Provide the [x, y] coordinate of the cell's center where the given text is located.  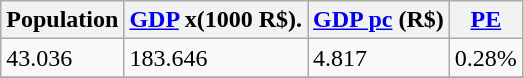
PE [486, 20]
43.036 [62, 58]
0.28% [486, 58]
GDP x(1000 R$). [216, 20]
183.646 [216, 58]
GDP pc (R$) [379, 20]
4.817 [379, 58]
Population [62, 20]
